Provide the [x, y] coordinate of the cell's center where the given text is located.  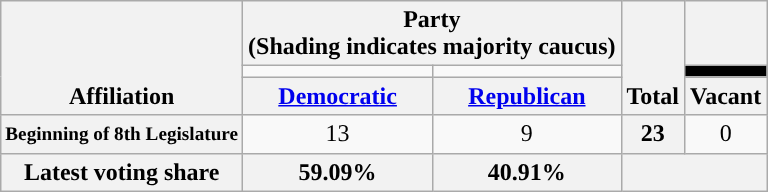
Latest voting share [122, 172]
59.09% [338, 172]
Total [653, 58]
23 [653, 134]
40.91% [527, 172]
Affiliation [122, 58]
Democratic [338, 96]
Vacant [726, 96]
Party (Shading indicates majority caucus) [432, 34]
Beginning of 8th Legislature [122, 134]
9 [527, 134]
Republican [527, 96]
0 [726, 134]
13 [338, 134]
